Capture the cell that displays the provided text and extract its [X, Y] central coordinate. 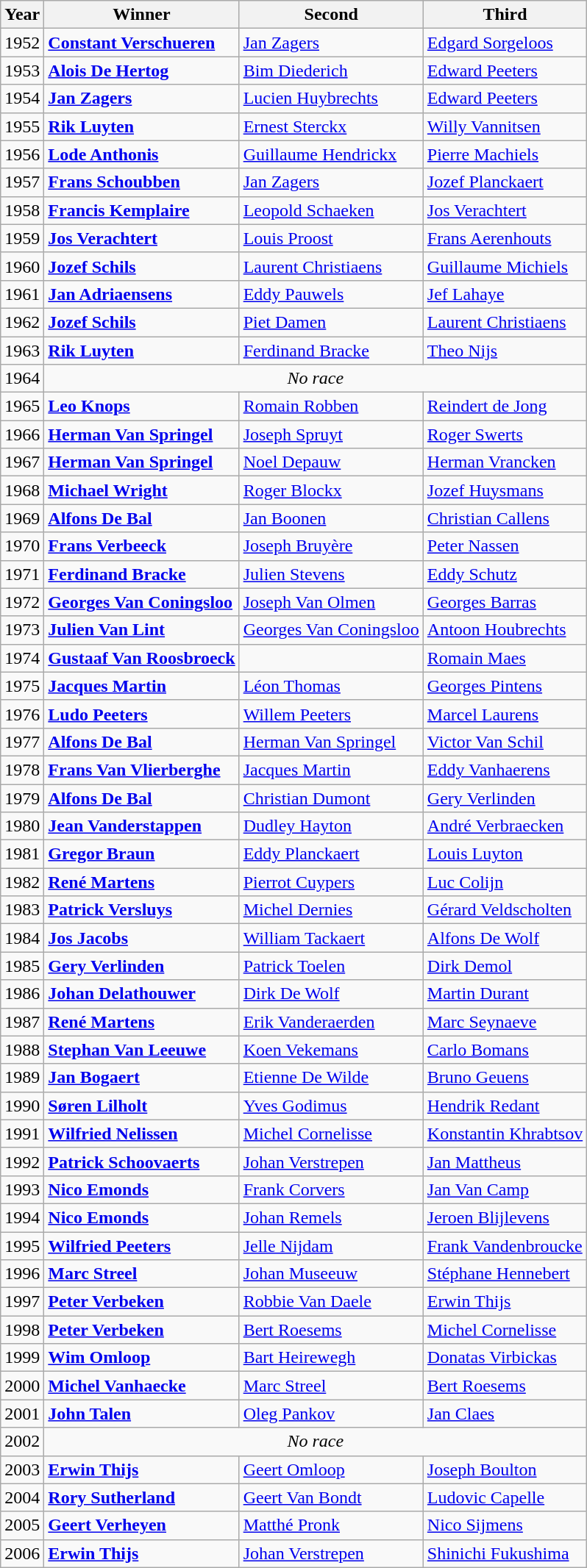
Michel Dernies [331, 910]
1975 [22, 686]
Second [331, 15]
1954 [22, 99]
Geert Van Bondt [331, 1497]
1961 [22, 294]
Pierrot Cuypers [331, 882]
2000 [22, 1386]
Noel Depauw [331, 462]
Jan Claes [505, 1414]
1997 [22, 1302]
1999 [22, 1358]
2005 [22, 1525]
1970 [22, 546]
1965 [22, 407]
Willy Vannitsen [505, 126]
Jean Vanderstappen [141, 826]
Bart Heirewegh [331, 1358]
Donatas Virbickas [505, 1358]
1990 [22, 1106]
1959 [22, 238]
Joseph Van Olmen [331, 602]
1984 [22, 938]
Wim Omloop [141, 1358]
Johan Delathouwer [141, 994]
Dirk Demol [505, 966]
Geert Omloop [331, 1469]
Louis Luyton [505, 854]
1993 [22, 1189]
Louis Proost [331, 238]
1980 [22, 826]
Lucien Huybrechts [331, 99]
Julien Stevens [331, 574]
1977 [22, 742]
Erik Vanderaerden [331, 1022]
Jos Jacobs [141, 938]
Romain Robben [331, 407]
Georges Barras [505, 602]
Johan Remels [331, 1217]
1982 [22, 882]
Jan Boonen [331, 518]
Jozef Huysmans [505, 490]
Yves Godimus [331, 1106]
Jef Lahaye [505, 294]
Dudley Hayton [331, 826]
Christian Callens [505, 518]
Eddy Schutz [505, 574]
Martin Durant [505, 994]
Jan Mattheus [505, 1161]
1994 [22, 1217]
1979 [22, 798]
1989 [22, 1078]
Eddy Planckaert [331, 854]
1992 [22, 1161]
Jeroen Blijlevens [505, 1217]
Jozef Planckaert [505, 182]
Ludovic Capelle [505, 1497]
Frank Vandenbroucke [505, 1246]
Willem Peeters [331, 714]
2001 [22, 1414]
1973 [22, 630]
1956 [22, 154]
Third [505, 15]
Hendrik Redant [505, 1106]
1974 [22, 658]
1972 [22, 602]
Roger Swerts [505, 434]
Dirk De Wolf [331, 994]
1966 [22, 434]
1998 [22, 1330]
Constant Verschueren [141, 43]
Matthé Pronk [331, 1525]
Marcel Laurens [505, 714]
Alois De Hertog [141, 71]
Frans Aerenhouts [505, 238]
William Tackaert [331, 938]
Frans Verbeeck [141, 546]
1964 [22, 379]
1955 [22, 126]
1968 [22, 490]
1969 [22, 518]
Patrick Toelen [331, 966]
Jelle Nijdam [331, 1246]
Frans Van Vlierberghe [141, 770]
Roger Blockx [331, 490]
John Talen [141, 1414]
Lode Anthonis [141, 154]
Geert Verheyen [141, 1525]
Eddy Pauwels [331, 294]
1976 [22, 714]
Patrick Schoovaerts [141, 1161]
Patrick Versluys [141, 910]
Gregor Braun [141, 854]
Konstantin Khrabtsov [505, 1134]
Ernest Sterckx [331, 126]
1983 [22, 910]
2003 [22, 1469]
1986 [22, 994]
Francis Kemplaire [141, 210]
Marc Seynaeve [505, 1022]
Søren Lilholt [141, 1106]
Christian Dumont [331, 798]
Antoon Houbrechts [505, 630]
1991 [22, 1134]
Johan Museeuw [331, 1274]
Winner [141, 15]
1987 [22, 1022]
Leopold Schaeken [331, 210]
Oleg Pankov [331, 1414]
Robbie Van Daele [331, 1302]
Wilfried Nelissen [141, 1134]
Theo Nijs [505, 351]
1995 [22, 1246]
1971 [22, 574]
2006 [22, 1553]
Nico Sijmens [505, 1525]
Guillaume Michiels [505, 266]
Eddy Vanhaerens [505, 770]
1981 [22, 854]
1988 [22, 1050]
1952 [22, 43]
1985 [22, 966]
Etienne De Wilde [331, 1078]
Joseph Boulton [505, 1469]
Julien Van Lint [141, 630]
1958 [22, 210]
Jan Bogaert [141, 1078]
Luc Colijn [505, 882]
1996 [22, 1274]
Koen Vekemans [331, 1050]
Year [22, 15]
Ludo Peeters [141, 714]
Georges Pintens [505, 686]
Joseph Spruyt [331, 434]
Frank Corvers [331, 1189]
Carlo Bomans [505, 1050]
Michael Wright [141, 490]
Victor Van Schil [505, 742]
1957 [22, 182]
2002 [22, 1442]
Jan Van Camp [505, 1189]
Rory Sutherland [141, 1497]
2004 [22, 1497]
1960 [22, 266]
Wilfried Peeters [141, 1246]
Stephan Van Leeuwe [141, 1050]
Leo Knops [141, 407]
Herman Vrancken [505, 462]
Gérard Veldscholten [505, 910]
1978 [22, 770]
Bruno Geuens [505, 1078]
1963 [22, 351]
Stéphane Hennebert [505, 1274]
Reindert de Jong [505, 407]
Peter Nassen [505, 546]
1967 [22, 462]
Gustaaf Van Roosbroeck [141, 658]
Romain Maes [505, 658]
Joseph Bruyère [331, 546]
Shinichi Fukushima [505, 1553]
1953 [22, 71]
Piet Damen [331, 322]
Pierre Machiels [505, 154]
Edgard Sorgeloos [505, 43]
André Verbraecken [505, 826]
Guillaume Hendrickx [331, 154]
Frans Schoubben [141, 182]
Michel Vanhaecke [141, 1386]
Jan Adriaensens [141, 294]
1962 [22, 322]
Léon Thomas [331, 686]
Bim Diederich [331, 71]
Alfons De Wolf [505, 938]
